Locate the cell with the specified text and output its [x, y] center coordinate. 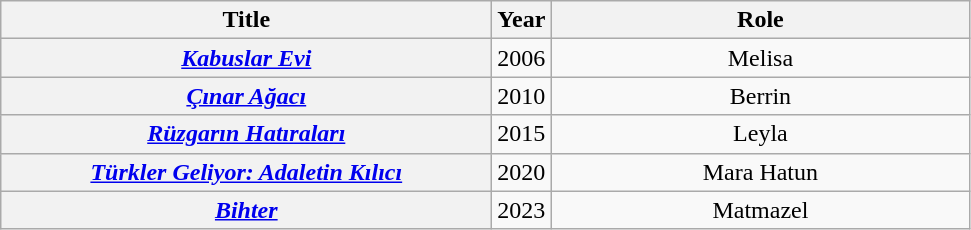
Mara Hatun [760, 172]
2023 [522, 210]
Leyla [760, 134]
Berrin [760, 96]
Rüzgarın Hatıraları [246, 134]
Çınar Ağacı [246, 96]
Matmazel [760, 210]
Role [760, 20]
2006 [522, 58]
Title [246, 20]
Kabuslar Evi [246, 58]
2015 [522, 134]
Türkler Geliyor: Adaletin Kılıcı [246, 172]
Year [522, 20]
2010 [522, 96]
2020 [522, 172]
Melisa [760, 58]
Bihter [246, 210]
